Return (X, Y) of the center of cell containing provided text 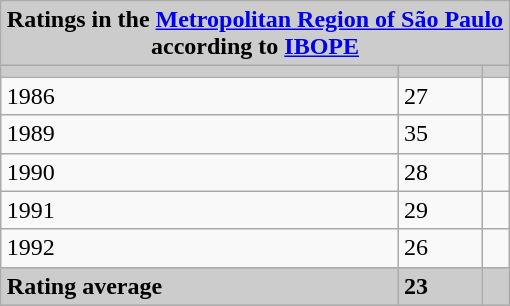
1992 (200, 248)
28 (441, 172)
29 (441, 210)
1989 (200, 134)
35 (441, 134)
Rating average (200, 286)
26 (441, 248)
27 (441, 96)
1986 (200, 96)
Ratings in the Metropolitan Region of São Pauloaccording to IBOPE (254, 34)
1990 (200, 172)
23 (441, 286)
1991 (200, 210)
